Identify which cell holds the provided text, then report its [X, Y] central coordinate. 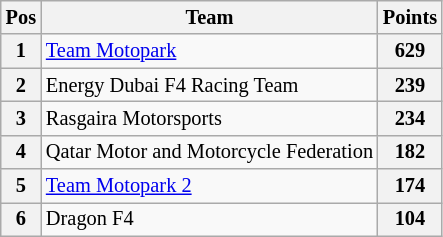
2 [21, 85]
1 [21, 51]
Energy Dubai F4 Racing Team [210, 85]
4 [21, 152]
182 [410, 152]
104 [410, 219]
Dragon F4 [210, 219]
Pos [21, 17]
629 [410, 51]
Team Motopark 2 [210, 186]
234 [410, 118]
3 [21, 118]
Team [210, 17]
Qatar Motor and Motorcycle Federation [210, 152]
Team Motopark [210, 51]
239 [410, 85]
5 [21, 186]
Points [410, 17]
174 [410, 186]
Rasgaira Motorsports [210, 118]
6 [21, 219]
